Identify which cell holds the provided text, then report its (x, y) central coordinate. 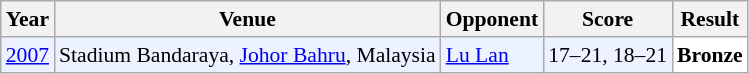
Stadium Bandaraya, Johor Bahru, Malaysia (248, 55)
Bronze (710, 55)
Score (608, 19)
Result (710, 19)
Lu Lan (492, 55)
Year (28, 19)
17–21, 18–21 (608, 55)
Opponent (492, 19)
2007 (28, 55)
Venue (248, 19)
